Locate the cell with the specified text and output its [X, Y] center coordinate. 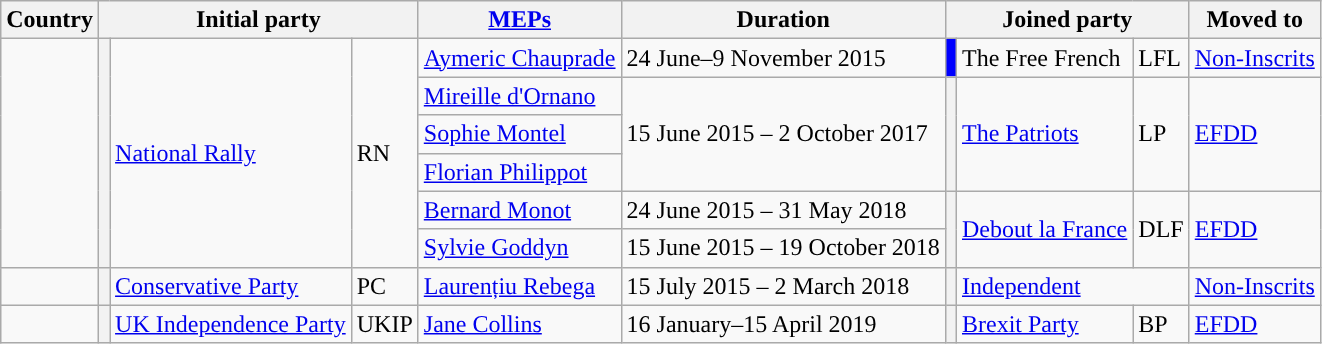
RN [384, 153]
Bernard Monot [520, 210]
LP [1161, 134]
The Patriots [1044, 134]
Brexit Party [1044, 324]
LFL [1161, 58]
24 June–9 November 2015 [783, 58]
BP [1161, 324]
Sophie Montel [520, 134]
Initial party [258, 20]
The Free French [1044, 58]
Jane Collins [520, 324]
Laurențiu Rebega [520, 286]
Florian Philippot [520, 172]
Mireille d'Ornano [520, 96]
16 January–15 April 2019 [783, 324]
National Rally [231, 153]
Joined party [1067, 20]
15 June 2015 – 19 October 2018 [783, 248]
Independent [1072, 286]
Conservative Party [231, 286]
Debout la France [1044, 229]
24 June 2015 – 31 May 2018 [783, 210]
DLF [1161, 229]
UKIP [384, 324]
Country [50, 20]
Aymeric Chauprade [520, 58]
Moved to [1254, 20]
UK Independence Party [231, 324]
Duration [783, 20]
MEPs [520, 20]
PC [384, 286]
15 June 2015 – 2 October 2017 [783, 134]
Sylvie Goddyn [520, 248]
15 July 2015 – 2 March 2018 [783, 286]
